Provide the (x, y) coordinate of the cell's center where the given text is located.  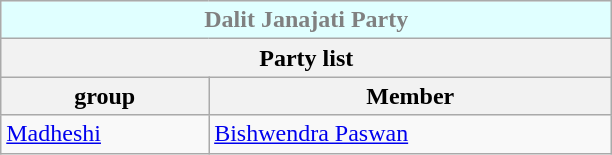
Madheshi (105, 134)
group (105, 96)
Dalit Janajati Party (306, 20)
Bishwendra Paswan (410, 134)
Party list (306, 58)
Member (410, 96)
